Capture the cell that displays the provided text and extract its [X, Y] central coordinate. 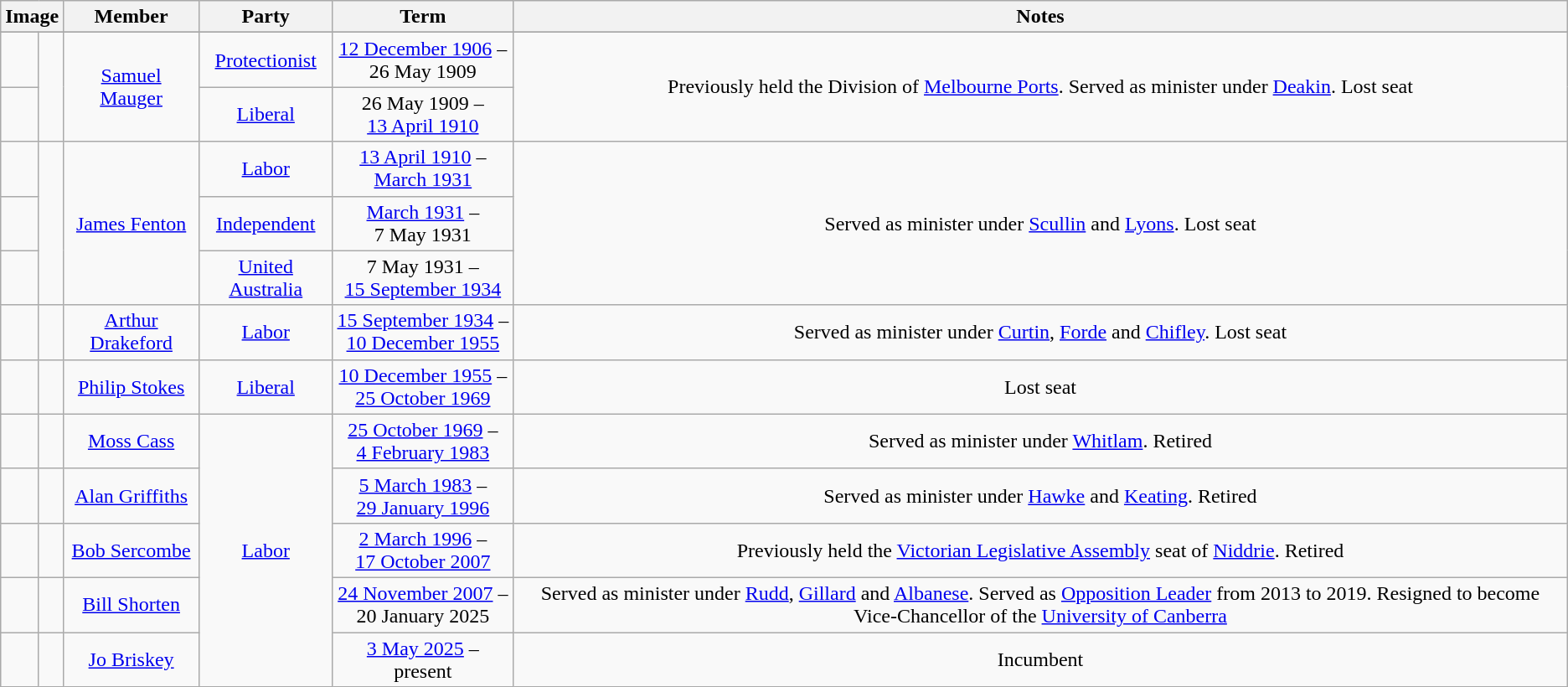
Served as minister under Whitlam. Retired [1040, 441]
26 May 1909 –13 April 1910 [423, 114]
Bob Sercombe [132, 550]
Incumbent [1040, 659]
24 November 2007 –20 January 2025 [423, 605]
Jo Briskey [132, 659]
10 December 1955 –25 October 1969 [423, 387]
Previously held the Division of Melbourne Ports. Served as minister under Deakin. Lost seat [1040, 87]
Arthur Drakeford [132, 332]
Served as minister under Hawke and Keating. Retired [1040, 496]
Alan Griffiths [132, 496]
3 May 2025 –present [423, 659]
Samuel Mauger [132, 87]
Philip Stokes [132, 387]
Member [132, 17]
Image [32, 17]
7 May 1931 –15 September 1934 [423, 278]
Notes [1040, 17]
Moss Cass [132, 441]
5 March 1983 –29 January 1996 [423, 496]
James Fenton [132, 223]
13 April 1910 –March 1931 [423, 169]
March 1931 –7 May 1931 [423, 223]
15 September 1934 –10 December 1955 [423, 332]
Protectionist [266, 60]
25 October 1969 –4 February 1983 [423, 441]
Previously held the Victorian Legislative Assembly seat of Niddrie. Retired [1040, 550]
Served as minister under Curtin, Forde and Chifley. Lost seat [1040, 332]
Served as minister under Scullin and Lyons. Lost seat [1040, 223]
Lost seat [1040, 387]
12 December 1906 –26 May 1909 [423, 60]
Independent [266, 223]
Term [423, 17]
Party [266, 17]
2 March 1996 –17 October 2007 [423, 550]
United Australia [266, 278]
Bill Shorten [132, 605]
